Capture the cell that displays the provided text and extract its (x, y) central coordinate. 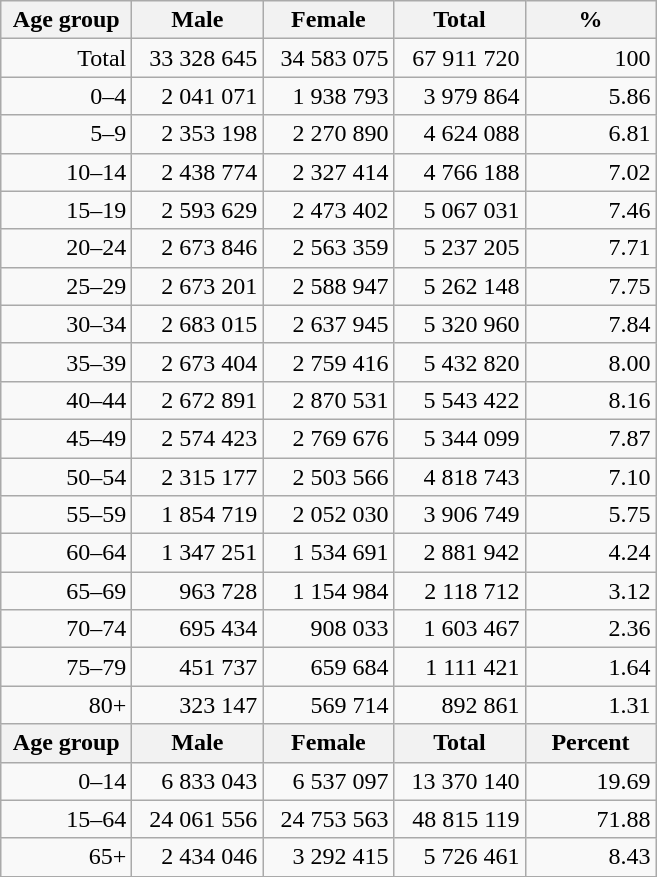
100 (590, 58)
24 753 563 (328, 819)
Percent (590, 743)
30–34 (66, 324)
8.16 (590, 400)
0–14 (66, 781)
40–44 (66, 400)
1 534 691 (328, 553)
75–79 (66, 667)
6 537 097 (328, 781)
908 033 (328, 629)
19.69 (590, 781)
4 766 188 (460, 172)
4 818 743 (460, 477)
569 714 (328, 705)
5 344 099 (460, 438)
2 672 891 (198, 400)
48 815 119 (460, 819)
3 906 749 (460, 515)
20–24 (66, 248)
659 684 (328, 667)
65–69 (66, 591)
1.31 (590, 705)
2 683 015 (198, 324)
2 118 712 (460, 591)
34 583 075 (328, 58)
25–29 (66, 286)
3 292 415 (328, 857)
45–49 (66, 438)
2 434 046 (198, 857)
5.86 (590, 96)
2 588 947 (328, 286)
15–19 (66, 210)
3 979 864 (460, 96)
8.43 (590, 857)
6 833 043 (198, 781)
5 726 461 (460, 857)
2 052 030 (328, 515)
2 637 945 (328, 324)
4.24 (590, 553)
5.75 (590, 515)
1 854 719 (198, 515)
6.81 (590, 134)
0–4 (66, 96)
1 603 467 (460, 629)
1.64 (590, 667)
7.10 (590, 477)
1 938 793 (328, 96)
50–54 (66, 477)
323 147 (198, 705)
5 432 820 (460, 362)
892 861 (460, 705)
5 320 960 (460, 324)
1 111 421 (460, 667)
2 270 890 (328, 134)
2 315 177 (198, 477)
2 870 531 (328, 400)
2 473 402 (328, 210)
7.84 (590, 324)
2 327 414 (328, 172)
451 737 (198, 667)
2 881 942 (460, 553)
7.46 (590, 210)
60–64 (66, 553)
2 673 201 (198, 286)
24 061 556 (198, 819)
2 353 198 (198, 134)
5 067 031 (460, 210)
2 673 404 (198, 362)
2 438 774 (198, 172)
% (590, 20)
2 503 566 (328, 477)
7.75 (590, 286)
70–74 (66, 629)
5 237 205 (460, 248)
67 911 720 (460, 58)
10–14 (66, 172)
2 673 846 (198, 248)
7.87 (590, 438)
2.36 (590, 629)
2 769 676 (328, 438)
5 543 422 (460, 400)
7.02 (590, 172)
4 624 088 (460, 134)
695 434 (198, 629)
65+ (66, 857)
2 593 629 (198, 210)
2 574 423 (198, 438)
5 262 148 (460, 286)
963 728 (198, 591)
7.71 (590, 248)
2 041 071 (198, 96)
1 154 984 (328, 591)
55–59 (66, 515)
2 759 416 (328, 362)
5–9 (66, 134)
15–64 (66, 819)
71.88 (590, 819)
33 328 645 (198, 58)
80+ (66, 705)
3.12 (590, 591)
1 347 251 (198, 553)
2 563 359 (328, 248)
35–39 (66, 362)
13 370 140 (460, 781)
8.00 (590, 362)
